Capture the cell that displays the provided text and extract its (x, y) central coordinate. 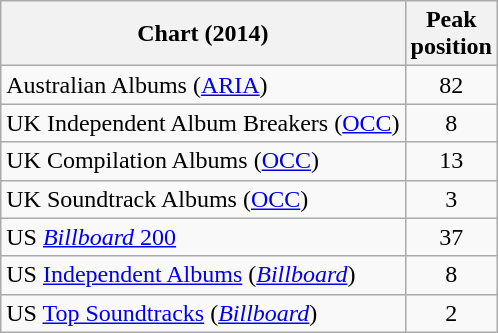
US Billboard 200 (203, 237)
37 (451, 237)
US Top Soundtracks (Billboard) (203, 313)
Peakposition (451, 34)
UK Soundtrack Albums (OCC) (203, 199)
UK Independent Album Breakers (OCC) (203, 123)
US Independent Albums (Billboard) (203, 275)
Australian Albums (ARIA) (203, 85)
13 (451, 161)
82 (451, 85)
UK Compilation Albums (OCC) (203, 161)
2 (451, 313)
Chart (2014) (203, 34)
3 (451, 199)
